Return [x, y] of the center of cell containing provided text 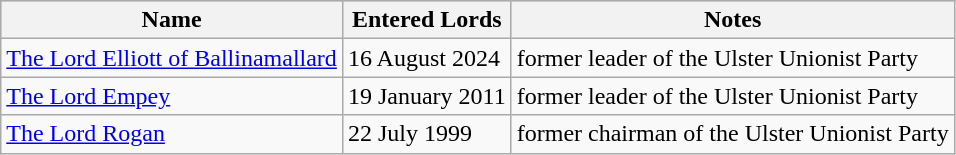
former chairman of the Ulster Unionist Party [732, 134]
16 August 2024 [426, 58]
The Lord Rogan [172, 134]
Entered Lords [426, 20]
22 July 1999 [426, 134]
19 January 2011 [426, 96]
The Lord Elliott of Ballinamallard [172, 58]
The Lord Empey [172, 96]
Notes [732, 20]
Name [172, 20]
